Identify which cell holds the provided text, then report its (X, Y) central coordinate. 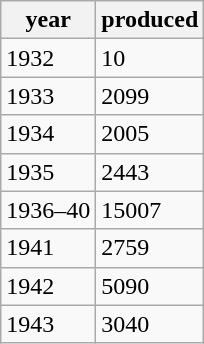
1942 (48, 286)
10 (150, 58)
1934 (48, 134)
5090 (150, 286)
1943 (48, 324)
2759 (150, 248)
2443 (150, 172)
1941 (48, 248)
15007 (150, 210)
3040 (150, 324)
1936–40 (48, 210)
1935 (48, 172)
1932 (48, 58)
produced (150, 20)
2005 (150, 134)
1933 (48, 96)
2099 (150, 96)
year (48, 20)
